From the cell containing the given text, extract its center point as [x, y] coordinate. 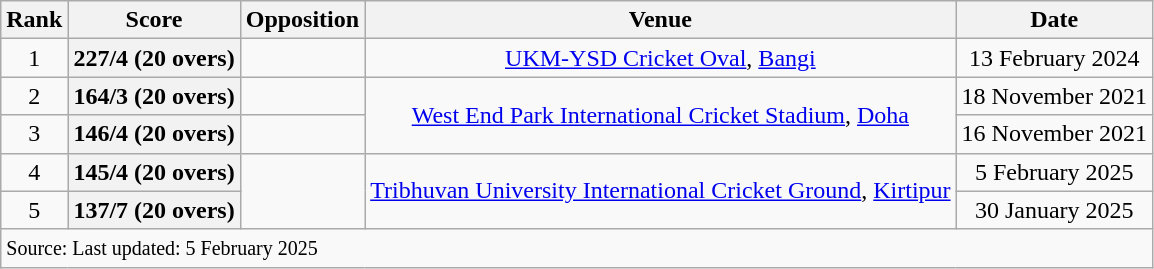
UKM-YSD Cricket Oval, Bangi [660, 58]
Tribhuvan University International Cricket Ground, Kirtipur [660, 191]
3 [34, 134]
2 [34, 96]
Score [154, 20]
146/4 (20 overs) [154, 134]
Rank [34, 20]
4 [34, 172]
Venue [660, 20]
145/4 (20 overs) [154, 172]
Date [1054, 20]
137/7 (20 overs) [154, 210]
Opposition [302, 20]
16 November 2021 [1054, 134]
227/4 (20 overs) [154, 58]
5 [34, 210]
5 February 2025 [1054, 172]
1 [34, 58]
Source: Last updated: 5 February 2025 [577, 248]
13 February 2024 [1054, 58]
164/3 (20 overs) [154, 96]
18 November 2021 [1054, 96]
30 January 2025 [1054, 210]
West End Park International Cricket Stadium, Doha [660, 115]
